For the text-containing cell, return its midpoint in [X, Y] coordinate format. 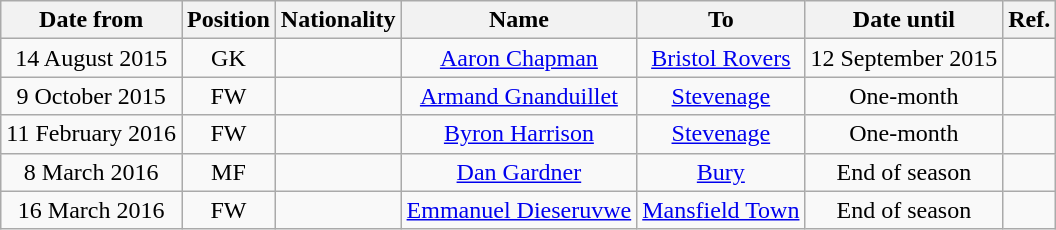
MF [229, 172]
Armand Gnanduillet [519, 96]
GK [229, 58]
9 October 2015 [92, 96]
Position [229, 20]
Mansfield Town [721, 210]
Nationality [338, 20]
Bristol Rovers [721, 58]
11 February 2016 [92, 134]
Ref. [1030, 20]
Date from [92, 20]
Dan Gardner [519, 172]
Emmanuel Dieseruvwe [519, 210]
Bury [721, 172]
Aaron Chapman [519, 58]
Date until [904, 20]
To [721, 20]
16 March 2016 [92, 210]
12 September 2015 [904, 58]
8 March 2016 [92, 172]
Name [519, 20]
14 August 2015 [92, 58]
Byron Harrison [519, 134]
